Locate the cell with the specified text and output its [X, Y] center coordinate. 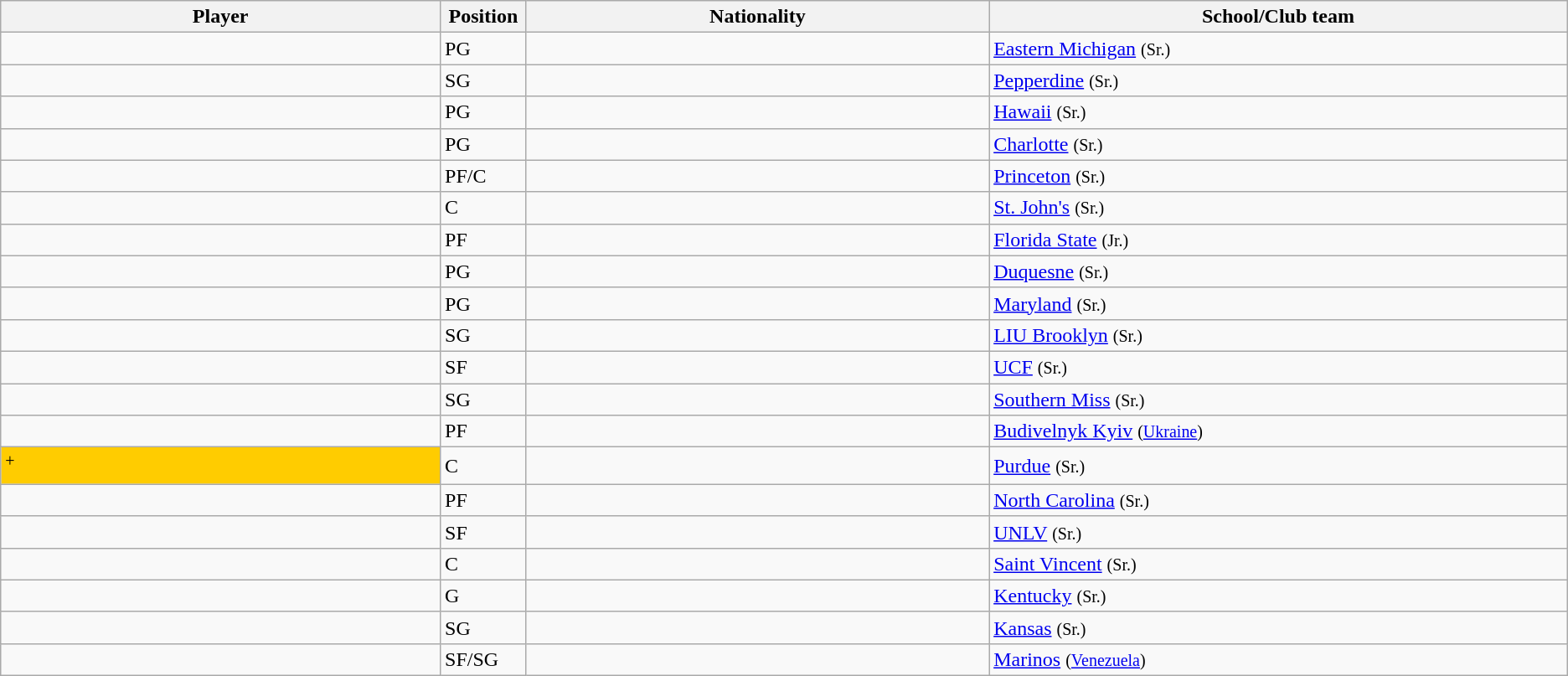
Position [484, 17]
Kansas (Sr.) [1278, 627]
Player [221, 17]
PF/C [484, 176]
Hawaii (Sr.) [1278, 112]
School/Club team [1278, 17]
Kentucky (Sr.) [1278, 596]
G [484, 596]
Charlotte (Sr.) [1278, 144]
Budivelnyk Kyiv (Ukraine) [1278, 431]
Saint Vincent (Sr.) [1278, 564]
Florida State (Jr.) [1278, 240]
UCF (Sr.) [1278, 367]
Southern Miss (Sr.) [1278, 400]
Maryland (Sr.) [1278, 303]
UNLV (Sr.) [1278, 532]
Purdue (Sr.) [1278, 466]
Eastern Michigan (Sr.) [1278, 49]
Pepperdine (Sr.) [1278, 80]
Nationality [757, 17]
Marinos (Venezuela) [1278, 659]
North Carolina (Sr.) [1278, 500]
+ [221, 466]
Princeton (Sr.) [1278, 176]
St. John's (Sr.) [1278, 208]
Duquesne (Sr.) [1278, 271]
LIU Brooklyn (Sr.) [1278, 335]
SF/SG [484, 659]
